Search for the cell housing the specified text and yield its [x, y] center coordinate. 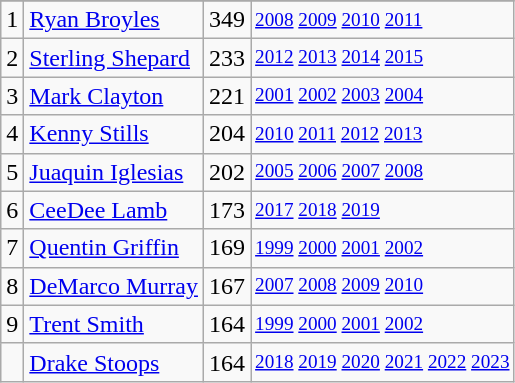
DeMarco Murray [114, 286]
4 [12, 134]
CeeDee Lamb [114, 210]
167 [226, 286]
2 [12, 58]
173 [226, 210]
233 [226, 58]
1 [12, 20]
221 [226, 96]
9 [12, 324]
8 [12, 286]
7 [12, 248]
2012 2013 2014 2015 [383, 58]
2001 2002 2003 2004 [383, 96]
2007 2008 2009 2010 [383, 286]
2018 2019 2020 2021 2022 2023 [383, 362]
2008 2009 2010 2011 [383, 20]
2010 2011 2012 2013 [383, 134]
6 [12, 210]
Kenny Stills [114, 134]
2005 2006 2007 2008 [383, 172]
Mark Clayton [114, 96]
349 [226, 20]
5 [12, 172]
3 [12, 96]
Quentin Griffin [114, 248]
Ryan Broyles [114, 20]
Juaquin Iglesias [114, 172]
Trent Smith [114, 324]
Sterling Shepard [114, 58]
169 [226, 248]
202 [226, 172]
2017 2018 2019 [383, 210]
Drake Stoops [114, 362]
204 [226, 134]
